From the cell containing the given text, extract its center point as [X, Y] coordinate. 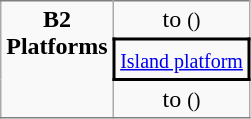
Island platform [182, 60]
B2Platforms [58, 60]
